Identify which cell holds the provided text, then report its (X, Y) central coordinate. 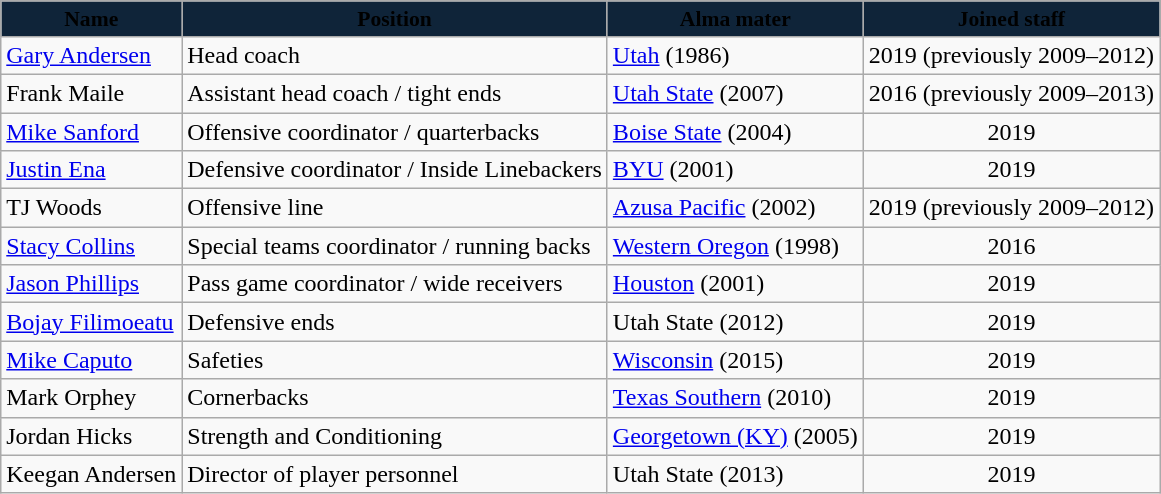
TJ Woods (92, 208)
Offensive line (395, 208)
Jordan Hicks (92, 436)
BYU (2001) (735, 170)
Stacy Collins (92, 246)
Utah State (2013) (735, 474)
Defensive coordinator / Inside Linebackers (395, 170)
Gary Andersen (92, 55)
Director of player personnel (395, 474)
Joined staff (1011, 19)
Houston (2001) (735, 284)
Bojay Filimoeatu (92, 322)
2016 (previously 2009–2013) (1011, 93)
Frank Maile (92, 93)
Position (395, 19)
Alma mater (735, 19)
Strength and Conditioning (395, 436)
Special teams coordinator / running backs (395, 246)
Wisconsin (2015) (735, 360)
Western Oregon (1998) (735, 246)
Azusa Pacific (2002) (735, 208)
Keegan Andersen (92, 474)
Justin Ena (92, 170)
Pass game coordinator / wide receivers (395, 284)
Cornerbacks (395, 398)
Mike Caputo (92, 360)
Mike Sanford (92, 131)
Utah State (2012) (735, 322)
Name (92, 19)
Assistant head coach / tight ends (395, 93)
Georgetown (KY) (2005) (735, 436)
Boise State (2004) (735, 131)
Texas Southern (2010) (735, 398)
Utah (1986) (735, 55)
Utah State (2007) (735, 93)
2016 (1011, 246)
Offensive coordinator / quarterbacks (395, 131)
Safeties (395, 360)
Jason Phillips (92, 284)
Head coach (395, 55)
Defensive ends (395, 322)
Mark Orphey (92, 398)
